Identify which cell holds the provided text, then report its [X, Y] central coordinate. 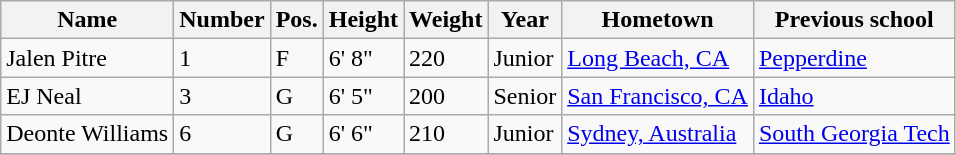
Jalen Pitre [88, 58]
South Georgia Tech [854, 134]
Height [363, 20]
Pepperdine [854, 58]
Number [222, 20]
San Francisco, CA [658, 96]
3 [222, 96]
6' 6" [363, 134]
Long Beach, CA [658, 58]
Hometown [658, 20]
220 [446, 58]
Senior [525, 96]
Sydney, Australia [658, 134]
Name [88, 20]
Weight [446, 20]
Year [525, 20]
210 [446, 134]
1 [222, 58]
6' 8" [363, 58]
6' 5" [363, 96]
F [296, 58]
Deonte Williams [88, 134]
Previous school [854, 20]
Pos. [296, 20]
6 [222, 134]
Idaho [854, 96]
EJ Neal [88, 96]
200 [446, 96]
